For the text-containing cell, return its midpoint in (x, y) coordinate format. 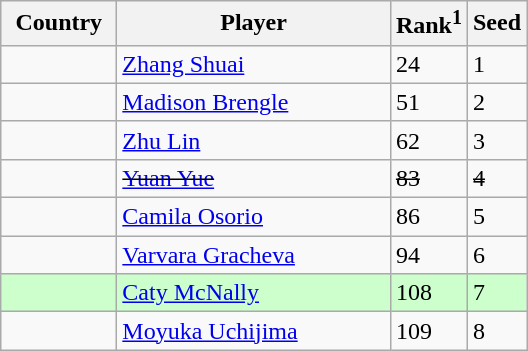
Zhu Lin (254, 140)
Player (254, 24)
7 (496, 293)
Country (59, 24)
Caty McNally (254, 293)
2 (496, 102)
Madison Brengle (254, 102)
94 (428, 255)
4 (496, 178)
Seed (496, 24)
3 (496, 140)
5 (496, 217)
108 (428, 293)
1 (496, 64)
62 (428, 140)
Moyuka Uchijima (254, 331)
8 (496, 331)
6 (496, 255)
83 (428, 178)
Yuan Yue (254, 178)
Zhang Shuai (254, 64)
86 (428, 217)
24 (428, 64)
Camila Osorio (254, 217)
Varvara Gracheva (254, 255)
51 (428, 102)
Rank1 (428, 24)
109 (428, 331)
